Identify which cell holds the provided text, then report its (x, y) central coordinate. 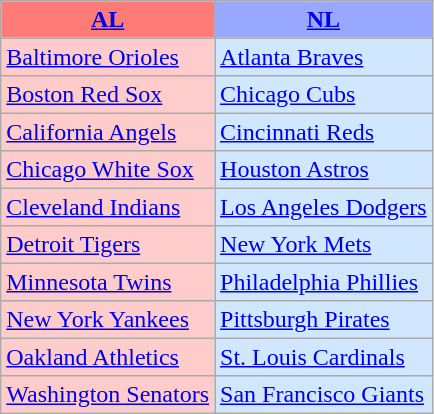
Los Angeles Dodgers (324, 206)
St. Louis Cardinals (324, 356)
Philadelphia Phillies (324, 282)
Chicago Cubs (324, 94)
Boston Red Sox (108, 94)
New York Mets (324, 244)
AL (108, 20)
San Francisco Giants (324, 394)
NL (324, 20)
New York Yankees (108, 318)
Minnesota Twins (108, 282)
Atlanta Braves (324, 56)
Washington Senators (108, 394)
California Angels (108, 132)
Chicago White Sox (108, 170)
Baltimore Orioles (108, 56)
Pittsburgh Pirates (324, 318)
Cleveland Indians (108, 206)
Oakland Athletics (108, 356)
Detroit Tigers (108, 244)
Houston Astros (324, 170)
Cincinnati Reds (324, 132)
